Capture the cell that displays the provided text and extract its (x, y) central coordinate. 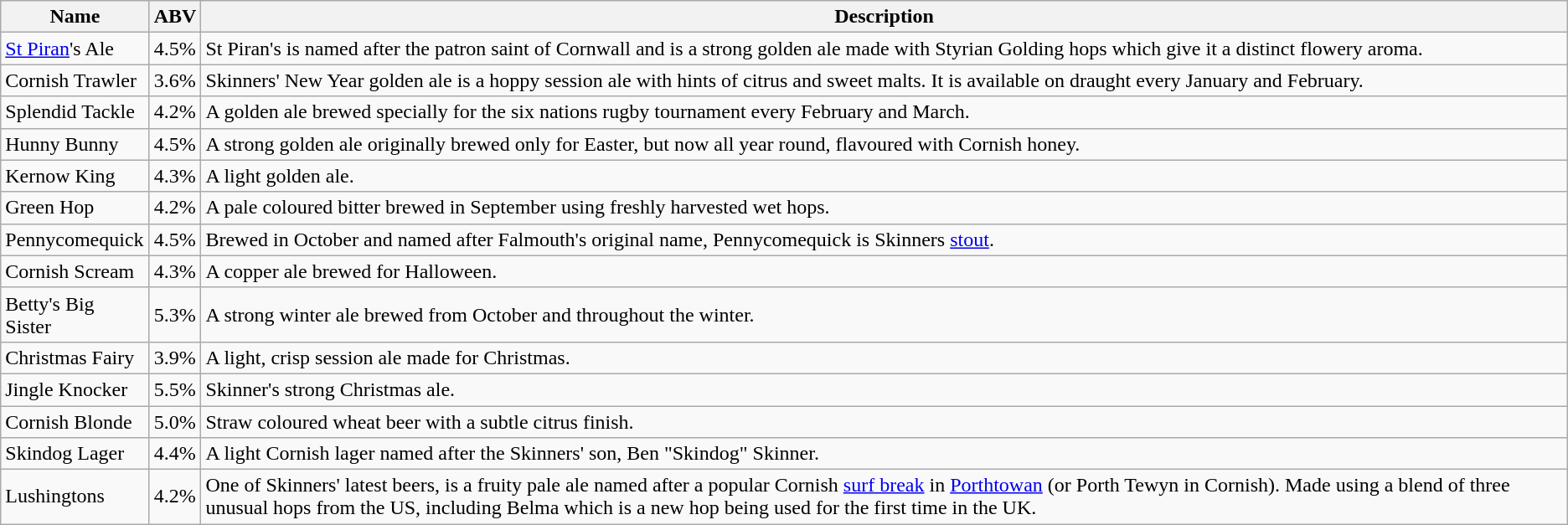
Skinner's strong Christmas ale. (885, 389)
Christmas Fairy (75, 358)
Splendid Tackle (75, 112)
A golden ale brewed specially for the six nations rugby tournament every February and March. (885, 112)
5.5% (175, 389)
Lushingtons (75, 497)
A strong winter ale brewed from October and throughout the winter. (885, 315)
Kernow King (75, 176)
Skindog Lager (75, 454)
Skinners' New Year golden ale is a hoppy session ale with hints of citrus and sweet malts. It is available on draught every January and February. (885, 80)
Betty's Big Sister (75, 315)
A strong golden ale originally brewed only for Easter, but now all year round, flavoured with Cornish honey. (885, 144)
Jingle Knocker (75, 389)
3.6% (175, 80)
Hunny Bunny (75, 144)
A light Cornish lager named after the Skinners' son, Ben "Skindog" Skinner. (885, 454)
3.9% (175, 358)
Cornish Scream (75, 271)
ABV (175, 17)
Straw coloured wheat beer with a subtle citrus finish. (885, 421)
Cornish Trawler (75, 80)
A copper ale brewed for Halloween. (885, 271)
St Piran's Ale (75, 49)
A pale coloured bitter brewed in September using freshly harvested wet hops. (885, 208)
Pennycomequick (75, 239)
Green Hop (75, 208)
4.4% (175, 454)
Cornish Blonde (75, 421)
Brewed in October and named after Falmouth's original name, Pennycomequick is Skinners stout. (885, 239)
A light, crisp session ale made for Christmas. (885, 358)
Description (885, 17)
A light golden ale. (885, 176)
5.0% (175, 421)
5.3% (175, 315)
Name (75, 17)
